Detect which cell encompasses the target text, then output its (x, y) center coordinate. 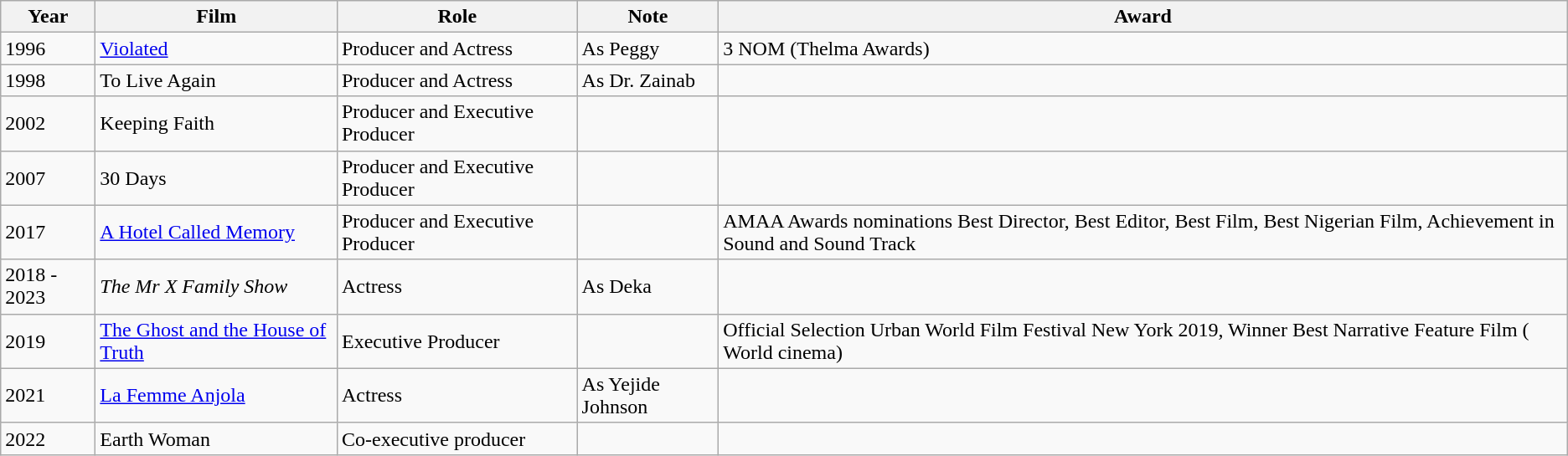
The Ghost and the House of Truth (216, 341)
Year (49, 17)
Note (648, 17)
2022 (49, 438)
3 NOM (Thelma Awards) (1143, 49)
Award (1143, 17)
Film (216, 17)
Earth Woman (216, 438)
2002 (49, 124)
As Dr. Zainab (648, 80)
Official Selection Urban World Film Festival New York 2019, Winner Best Narrative Feature Film ( World cinema) (1143, 341)
To Live Again (216, 80)
1998 (49, 80)
2018 - 2023 (49, 286)
As Deka (648, 286)
The Mr X Family Show (216, 286)
2019 (49, 341)
Keeping Faith (216, 124)
Executive Producer (457, 341)
A Hotel Called Memory (216, 233)
2021 (49, 395)
As Yejide Johnson (648, 395)
As Peggy (648, 49)
Role (457, 17)
2017 (49, 233)
2007 (49, 177)
1996 (49, 49)
30 Days (216, 177)
Violated (216, 49)
AMAA Awards nominations Best Director, Best Editor, Best Film, Best Nigerian Film, Achievement in Sound and Sound Track (1143, 233)
Co-executive producer (457, 438)
La Femme Anjola (216, 395)
